Detect which cell encompasses the target text, then output its (x, y) center coordinate. 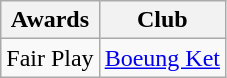
Club (162, 20)
Fair Play (50, 58)
Awards (50, 20)
Boeung Ket (162, 58)
